Determine the (X, Y) coordinate at the center of the cell enclosing the given text.  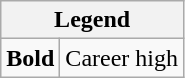
Career high (122, 58)
Legend (92, 20)
Bold (30, 58)
